From the cell containing the given text, extract its center point as [x, y] coordinate. 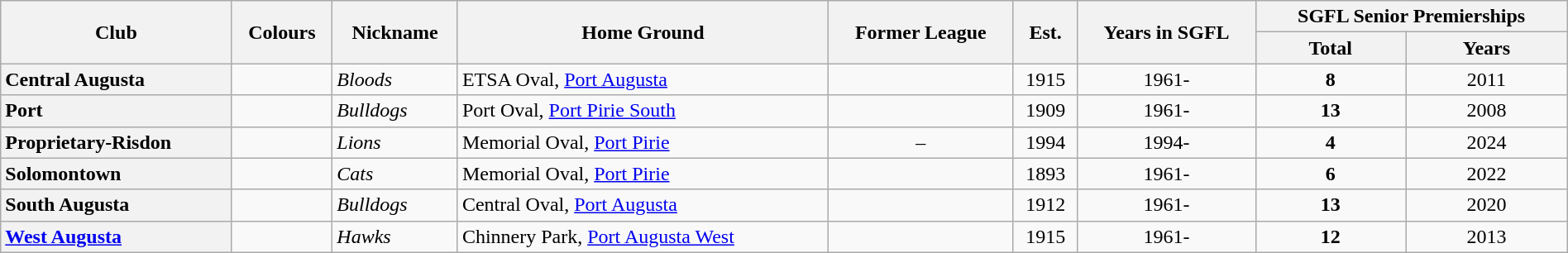
2011 [1487, 79]
Years in SGFL [1166, 32]
12 [1331, 236]
Bloods [395, 79]
Chinnery Park, Port Augusta West [643, 236]
Lions [395, 142]
Hawks [395, 236]
Central Oval, Port Augusta [643, 205]
Colours [282, 32]
Former League [920, 32]
2022 [1487, 174]
West Augusta [116, 236]
Years [1487, 48]
Club [116, 32]
Proprietary-Risdon [116, 142]
Port Oval, Port Pirie South [643, 111]
8 [1331, 79]
Total [1331, 48]
4 [1331, 142]
2024 [1487, 142]
Est. [1045, 32]
ETSA Oval, Port Augusta [643, 79]
Nickname [395, 32]
South Augusta [116, 205]
SGFL Senior Premierships [1411, 17]
Home Ground [643, 32]
– [920, 142]
6 [1331, 174]
2013 [1487, 236]
Solomontown [116, 174]
1893 [1045, 174]
1994 [1045, 142]
2020 [1487, 205]
1909 [1045, 111]
Central Augusta [116, 79]
Port [116, 111]
1912 [1045, 205]
Cats [395, 174]
1994- [1166, 142]
2008 [1487, 111]
